Return [X, Y] of the center of cell containing provided text 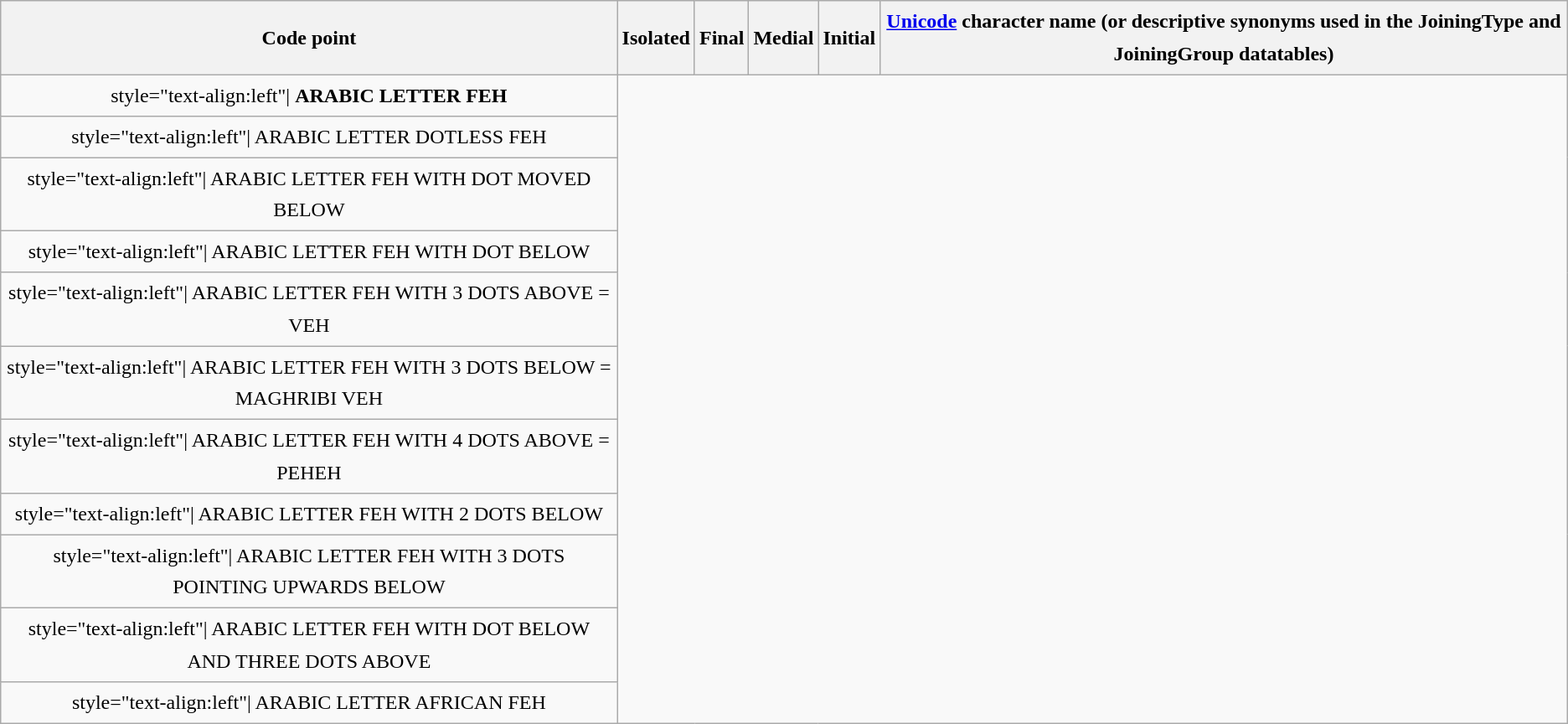
Unicode character name (or descriptive synonyms used in the JoiningType and JoiningGroup datatables) [1225, 38]
Isolated [656, 38]
style="text-align:left"| ARABIC LETTER FEH WITH 2 DOTS BELOW [309, 513]
style="text-align:left"| ARABIC LETTER DOTLESS FEH [309, 136]
style="text-align:left"| ARABIC LETTER FEH WITH 3 DOTS POINTING UPWARDS BELOW [309, 571]
style="text-align:left"| ARABIC LETTER FEH [309, 96]
Initial [849, 38]
style="text-align:left"| ARABIC LETTER FEH WITH DOT BELOW AND THREE DOTS ABOVE [309, 645]
style="text-align:left"| ARABIC LETTER FEH WITH 4 DOTS ABOVE = PEHEH [309, 456]
Final [721, 38]
Medial [784, 38]
style="text-align:left"| ARABIC LETTER FEH WITH DOT BELOW [309, 251]
style="text-align:left"| ARABIC LETTER FEH WITH 3 DOTS BELOW = MAGHRIBI VEH [309, 383]
Code point [309, 38]
style="text-align:left"| ARABIC LETTER FEH WITH 3 DOTS ABOVE = VEH [309, 309]
style="text-align:left"| ARABIC LETTER AFRICAN FEH [309, 702]
style="text-align:left"| ARABIC LETTER FEH WITH DOT MOVED BELOW [309, 194]
